Capture the cell that displays the provided text and extract its (x, y) central coordinate. 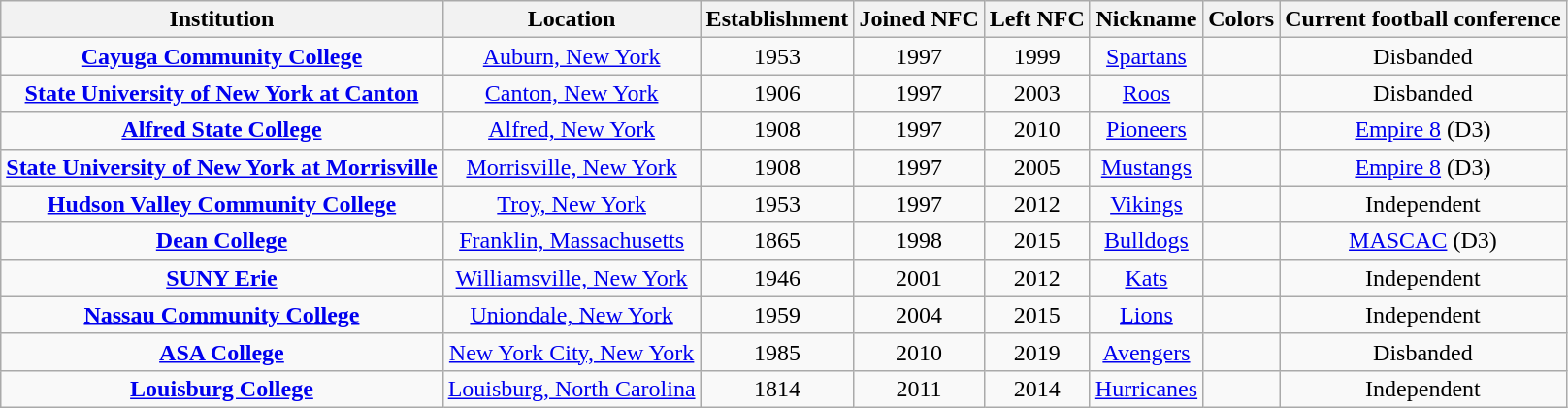
1999 (1036, 56)
1959 (777, 315)
Mustangs (1146, 167)
Roos (1146, 93)
Joined NFC (919, 19)
Louisburg College (221, 389)
Pioneers (1146, 130)
Auburn, New York (572, 56)
2019 (1036, 352)
1985 (777, 352)
2003 (1036, 93)
Lions (1146, 315)
Hudson Valley Community College (221, 204)
Nassau Community College (221, 315)
Avengers (1146, 352)
SUNY Erie (221, 278)
1865 (777, 241)
2014 (1036, 389)
Nickname (1146, 19)
Location (572, 19)
Establishment (777, 19)
Dean College (221, 241)
Kats (1146, 278)
Cayuga Community College (221, 56)
1906 (777, 93)
Left NFC (1036, 19)
ASA College (221, 352)
Institution (221, 19)
Alfred State College (221, 130)
Colors (1242, 19)
2004 (919, 315)
2001 (919, 278)
Uniondale, New York (572, 315)
Current football conference (1422, 19)
New York City, New York (572, 352)
Hurricanes (1146, 389)
Vikings (1146, 204)
1814 (777, 389)
Alfred, New York (572, 130)
2011 (919, 389)
Franklin, Massachusetts (572, 241)
Canton, New York (572, 93)
Bulldogs (1146, 241)
Troy, New York (572, 204)
State University of New York at Morrisville (221, 167)
State University of New York at Canton (221, 93)
2005 (1036, 167)
Spartans (1146, 56)
1998 (919, 241)
Morrisville, New York (572, 167)
Williamsville, New York (572, 278)
1946 (777, 278)
Louisburg, North Carolina (572, 389)
MASCAC (D3) (1422, 241)
